Scan for the cell matching the given text and deliver its (X, Y) coordinate at center. 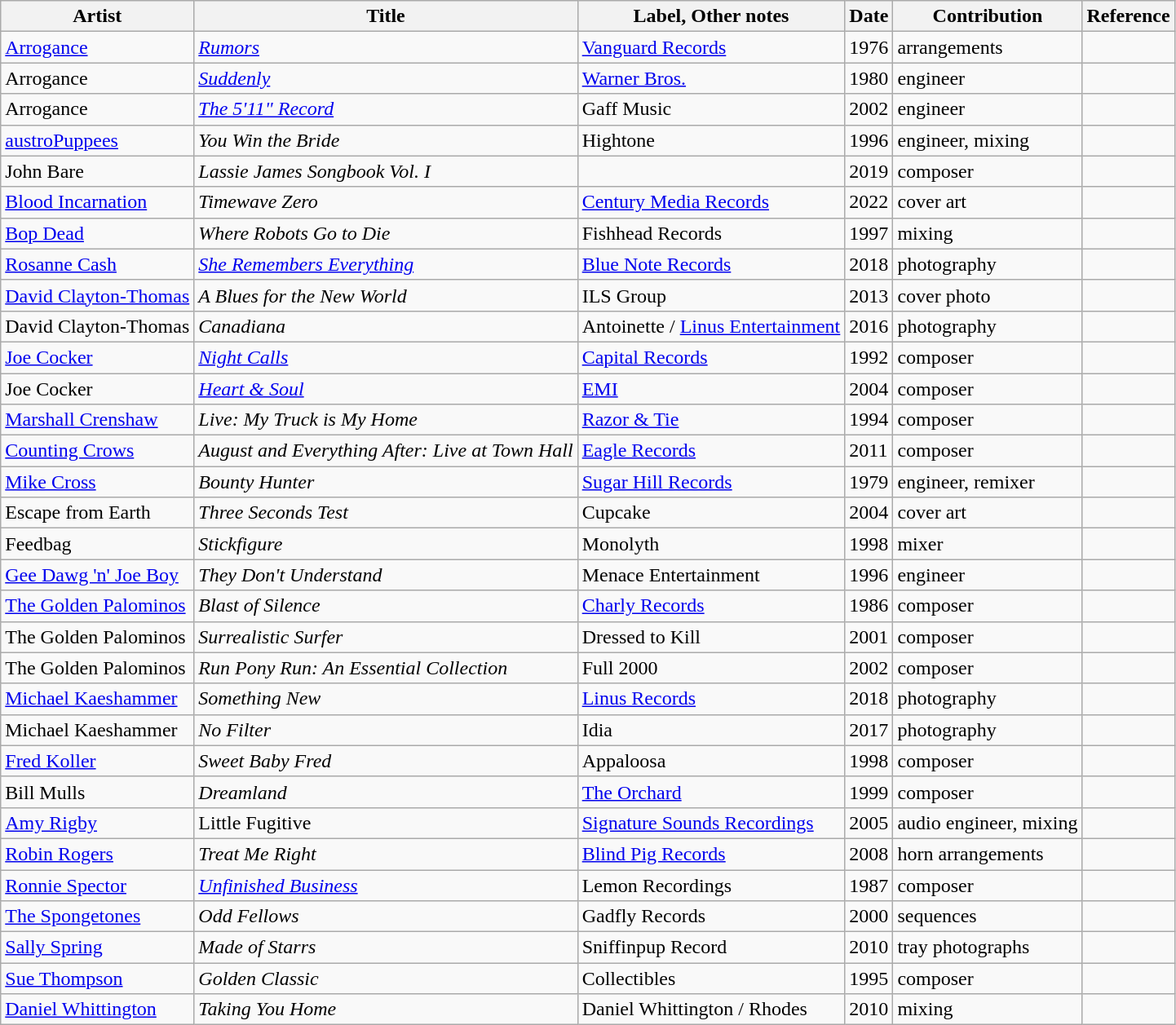
2019 (869, 171)
Unfinished Business (386, 885)
Something New (386, 699)
Signature Sounds Recordings (711, 823)
1987 (869, 885)
Rumors (386, 47)
1979 (869, 482)
Odd Fellows (386, 917)
Counting Crows (98, 451)
Monolyth (711, 544)
2017 (869, 730)
August and Everything After: Live at Town Hall (386, 451)
Bop Dead (98, 233)
engineer, mixing (988, 140)
mixer (988, 544)
2022 (869, 202)
1992 (869, 357)
Treat Me Right (386, 854)
Sweet Baby Fred (386, 761)
Where Robots Go to Die (386, 233)
Fred Koller (98, 761)
Lemon Recordings (711, 885)
Collectibles (711, 979)
Lassie James Songbook Vol. I (386, 171)
Blood Incarnation (98, 202)
Three Seconds Test (386, 513)
Surrealistic Surfer (386, 637)
1999 (869, 792)
Rosanne Cash (98, 264)
Robin Rogers (98, 854)
Made of Starrs (386, 948)
Run Pony Run: An Essential Collection (386, 668)
Hightone (711, 140)
Gaff Music (711, 109)
Gadfly Records (711, 917)
Night Calls (386, 357)
Blind Pig Records (711, 854)
Capital Records (711, 357)
Full 2000 (711, 668)
1976 (869, 47)
2005 (869, 823)
Live: My Truck is My Home (386, 420)
Dreamland (386, 792)
Bounty Hunter (386, 482)
Century Media Records (711, 202)
John Bare (98, 171)
Heart & Soul (386, 389)
Contribution (988, 16)
A Blues for the New World (386, 295)
Vanguard Records (711, 47)
Feedbag (98, 544)
engineer, remixer (988, 482)
austroPuppees (98, 140)
No Filter (386, 730)
Golden Classic (386, 979)
Marshall Crenshaw (98, 420)
cover photo (988, 295)
tray photographs (988, 948)
Mike Cross (98, 482)
Taking You Home (386, 1010)
Blast of Silence (386, 606)
Reference (1129, 16)
2008 (869, 854)
Sally Spring (98, 948)
Cupcake (711, 513)
Appaloosa (711, 761)
arrangements (988, 47)
The 5'11" Record (386, 109)
Eagle Records (711, 451)
sequences (988, 917)
Fishhead Records (711, 233)
Idia (711, 730)
ILS Group (711, 295)
Escape from Earth (98, 513)
Sue Thompson (98, 979)
Artist (98, 16)
1980 (869, 78)
1995 (869, 979)
2000 (869, 917)
Label, Other notes (711, 16)
Timewave Zero (386, 202)
Ronnie Spector (98, 885)
Razor & Tie (711, 420)
Sugar Hill Records (711, 482)
Charly Records (711, 606)
EMI (711, 389)
1986 (869, 606)
Warner Bros. (711, 78)
Blue Note Records (711, 264)
The Spongetones (98, 917)
Date (869, 16)
1997 (869, 233)
Canadiana (386, 326)
2011 (869, 451)
audio engineer, mixing (988, 823)
They Don't Understand (386, 575)
Bill Mulls (98, 792)
Title (386, 16)
Dressed to Kill (711, 637)
2013 (869, 295)
Linus Records (711, 699)
Stickfigure (386, 544)
Menace Entertainment (711, 575)
Gee Dawg 'n' Joe Boy (98, 575)
Little Fugitive (386, 823)
You Win the Bride (386, 140)
Daniel Whittington (98, 1010)
The Orchard (711, 792)
1994 (869, 420)
Daniel Whittington / Rhodes (711, 1010)
2016 (869, 326)
Suddenly (386, 78)
Amy Rigby (98, 823)
horn arrangements (988, 854)
Sniffinpup Record (711, 948)
2001 (869, 637)
She Remembers Everything (386, 264)
Antoinette / Linus Entertainment (711, 326)
